Scan for the cell matching the given text and deliver its [X, Y] coordinate at center. 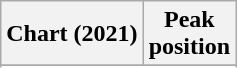
Chart (2021) [72, 34]
Peakposition [189, 34]
